Return [X, Y] of the center of cell containing provided text 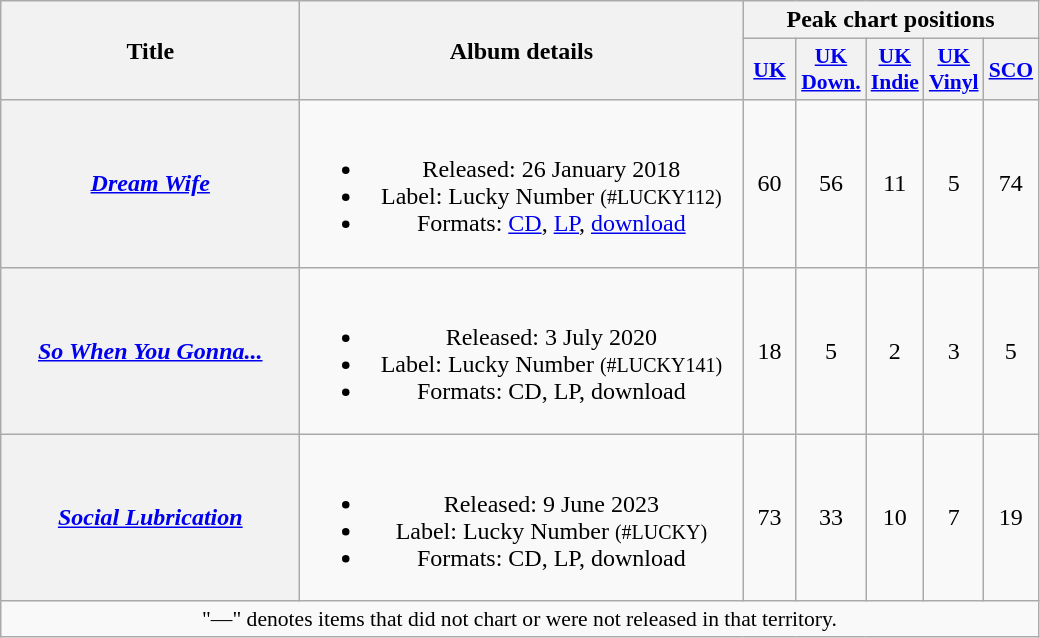
So When You Gonna... [150, 350]
56 [831, 184]
UKIndie [895, 70]
UKDown. [831, 70]
60 [770, 184]
"—" denotes items that did not chart or were not released in that territory. [520, 619]
Album details [522, 50]
Released: 9 June 2023Label: Lucky Number (#LUCKY)Formats: CD, LP, download [522, 518]
UK [770, 70]
2 [895, 350]
7 [954, 518]
Dream Wife [150, 184]
10 [895, 518]
73 [770, 518]
11 [895, 184]
Released: 3 July 2020Label: Lucky Number (#LUCKY141)Formats: CD, LP, download [522, 350]
SCO [1012, 70]
18 [770, 350]
UKVinyl [954, 70]
19 [1012, 518]
Social Lubrication [150, 518]
3 [954, 350]
Peak chart positions [890, 20]
Released: 26 January 2018Label: Lucky Number (#LUCKY112)Formats: CD, LP, download [522, 184]
Title [150, 50]
74 [1012, 184]
33 [831, 518]
